Locate the cell with the specified text and output its (X, Y) center coordinate. 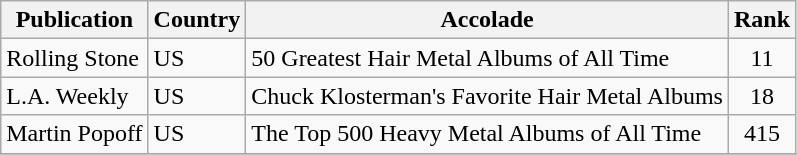
Country (197, 20)
The Top 500 Heavy Metal Albums of All Time (488, 134)
50 Greatest Hair Metal Albums of All Time (488, 58)
Rank (762, 20)
Martin Popoff (74, 134)
11 (762, 58)
Chuck Klosterman's Favorite Hair Metal Albums (488, 96)
L.A. Weekly (74, 96)
18 (762, 96)
Rolling Stone (74, 58)
415 (762, 134)
Publication (74, 20)
Accolade (488, 20)
